Locate the cell with the specified text and output its [x, y] center coordinate. 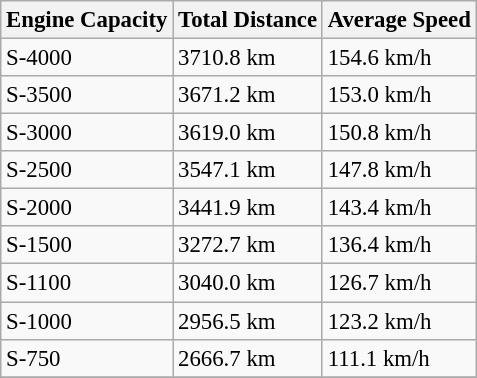
3441.9 km [248, 208]
S-4000 [87, 58]
153.0 km/h [399, 95]
S-1100 [87, 283]
154.6 km/h [399, 58]
Average Speed [399, 20]
126.7 km/h [399, 283]
S-2500 [87, 170]
S-1500 [87, 245]
123.2 km/h [399, 321]
3547.1 km [248, 170]
3272.7 km [248, 245]
2666.7 km [248, 358]
136.4 km/h [399, 245]
111.1 km/h [399, 358]
3671.2 km [248, 95]
S-2000 [87, 208]
Engine Capacity [87, 20]
S-3000 [87, 133]
150.8 km/h [399, 133]
S-1000 [87, 321]
S-750 [87, 358]
3040.0 km [248, 283]
S-3500 [87, 95]
143.4 km/h [399, 208]
3710.8 km [248, 58]
2956.5 km [248, 321]
3619.0 km [248, 133]
Total Distance [248, 20]
147.8 km/h [399, 170]
